Scan for the cell matching the given text and deliver its (x, y) coordinate at center. 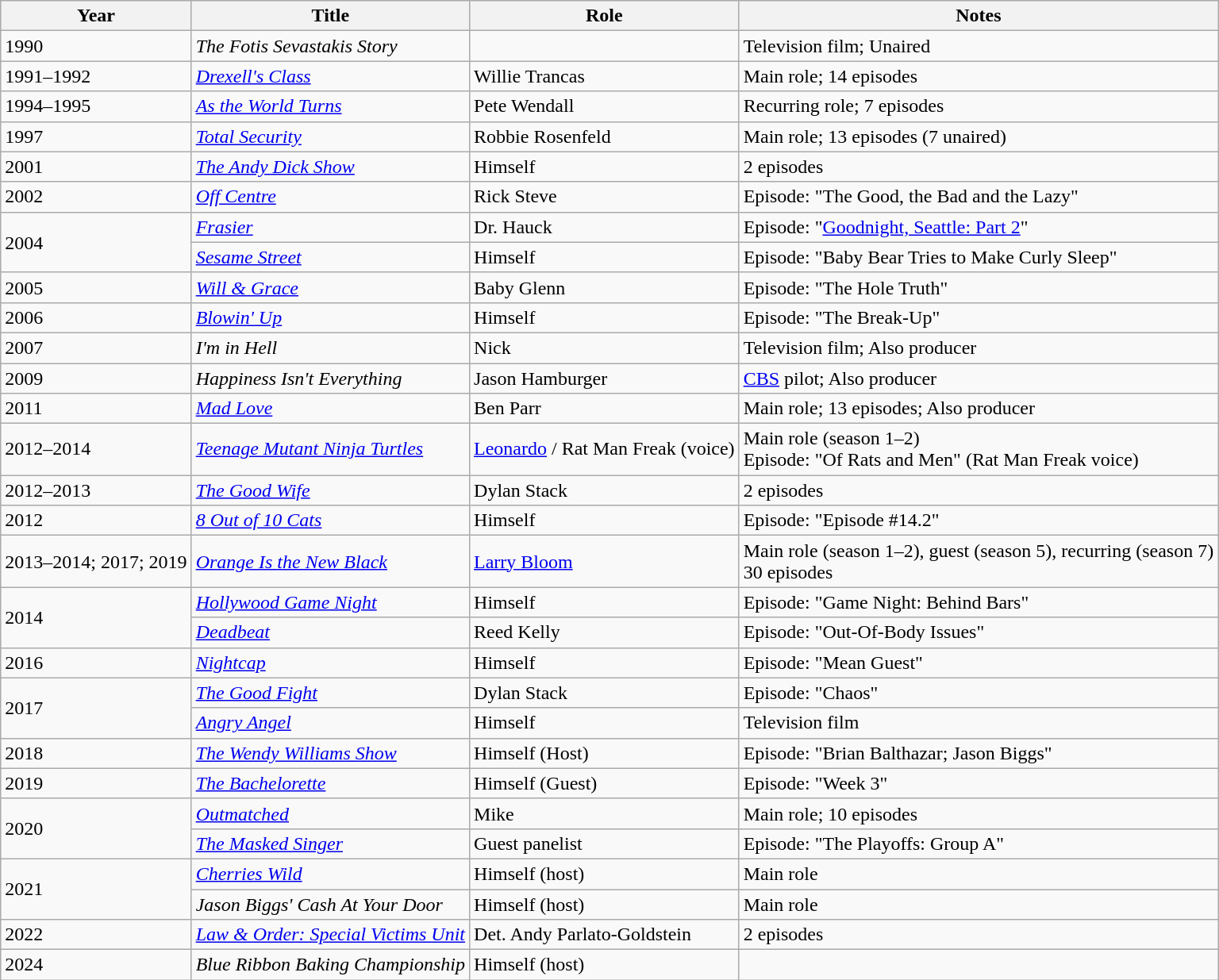
Hollywood Game Night (330, 602)
Television film (979, 723)
Willie Trancas (605, 76)
Cherries Wild (330, 874)
Leonardo / Rat Man Freak (voice) (605, 449)
1997 (96, 136)
Jason Hamburger (605, 379)
The Bachelorette (330, 783)
Happiness Isn't Everything (330, 379)
Will & Grace (330, 287)
2018 (96, 753)
Larry Bloom (605, 562)
Episode: "The Good, the Bad and the Lazy" (979, 197)
Episode: "Week 3" (979, 783)
Reed Kelly (605, 632)
Television film; Also producer (979, 348)
Main role; 10 episodes (979, 813)
Main role (season 1–2), guest (season 5), recurring (season 7)30 episodes (979, 562)
Title (330, 16)
Himself (Guest) (605, 783)
Mike (605, 813)
Himself (Host) (605, 753)
Sesame Street (330, 257)
CBS pilot; Also producer (979, 379)
Pete Wendall (605, 106)
Total Security (330, 136)
Dr. Hauck (605, 227)
Guest panelist (605, 844)
Episode: "Mean Guest" (979, 663)
Det. Andy Parlato-Goldstein (605, 935)
1994–1995 (96, 106)
2019 (96, 783)
2011 (96, 409)
2012–2014 (96, 449)
Episode: "Brian Balthazar; Jason Biggs" (979, 753)
2021 (96, 889)
Outmatched (330, 813)
The Masked Singer (330, 844)
The Andy Dick Show (330, 167)
1991–1992 (96, 76)
Deadbeat (330, 632)
2007 (96, 348)
2004 (96, 242)
Episode: "The Hole Truth" (979, 287)
Main role; 13 episodes (7 unaired) (979, 136)
2006 (96, 317)
Year (96, 16)
2009 (96, 379)
Law & Order: Special Victims Unit (330, 935)
2013–2014; 2017; 2019 (96, 562)
Main role; 13 episodes; Also producer (979, 409)
2024 (96, 965)
The Wendy Williams Show (330, 753)
The Fotis Sevastakis Story (330, 46)
Role (605, 16)
Robbie Rosenfeld (605, 136)
The Good Wife (330, 490)
Teenage Mutant Ninja Turtles (330, 449)
Off Centre (330, 197)
Blowin' Up (330, 317)
Drexell's Class (330, 76)
Episode: "Goodnight, Seattle: Part 2" (979, 227)
Episode: "The Break-Up" (979, 317)
Mad Love (330, 409)
Episode: "The Playoffs: Group A" (979, 844)
1990 (96, 46)
Notes (979, 16)
Episode: "Baby Bear Tries to Make Curly Sleep" (979, 257)
Nick (605, 348)
2001 (96, 167)
2017 (96, 708)
Recurring role; 7 episodes (979, 106)
2014 (96, 617)
Frasier (330, 227)
2012 (96, 521)
Jason Biggs' Cash At Your Door (330, 904)
Episode: "Chaos" (979, 693)
Television film; Unaired (979, 46)
2012–2013 (96, 490)
Ben Parr (605, 409)
Orange Is the New Black (330, 562)
I'm in Hell (330, 348)
The Good Fight (330, 693)
2020 (96, 828)
Episode: "Out-Of-Body Issues" (979, 632)
Nightcap (330, 663)
2002 (96, 197)
2005 (96, 287)
As the World Turns (330, 106)
Blue Ribbon Baking Championship (330, 965)
Main role (season 1–2)Episode: "Of Rats and Men" (Rat Man Freak voice) (979, 449)
Main role; 14 episodes (979, 76)
Episode: "Episode #14.2" (979, 521)
Rick Steve (605, 197)
Episode: "Game Night: Behind Bars" (979, 602)
2022 (96, 935)
8 Out of 10 Cats (330, 521)
Baby Glenn (605, 287)
Angry Angel (330, 723)
2016 (96, 663)
